Locate the cell with the specified text and output its (x, y) center coordinate. 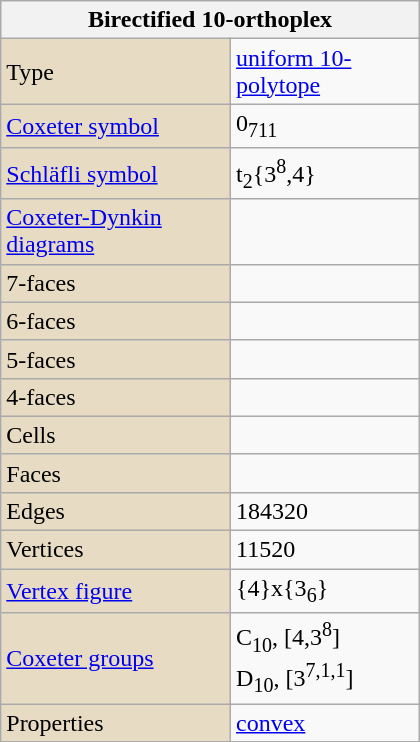
Vertices (116, 550)
6-faces (116, 321)
{4}x{36} (326, 591)
Cells (116, 435)
5-faces (116, 359)
uniform 10-polytope (326, 72)
Edges (116, 511)
Schläfli symbol (116, 174)
Vertex figure (116, 591)
184320 (326, 511)
Coxeter groups (116, 658)
Properties (116, 723)
Faces (116, 473)
convex (326, 723)
Coxeter symbol (116, 126)
4-faces (116, 397)
t2{38,4} (326, 174)
Type (116, 72)
Coxeter-Dynkin diagrams (116, 232)
C10, [4,38]D10, [37,1,1] (326, 658)
7-faces (116, 283)
11520 (326, 550)
Birectified 10-orthoplex (210, 20)
0711 (326, 126)
